Pinpoint the cell where the given text exists, returning its [X, Y] midpoint coordinate. 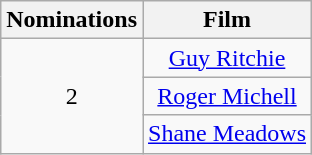
Shane Meadows [226, 134]
Film [226, 20]
Nominations [72, 20]
2 [72, 96]
Guy Ritchie [226, 58]
Roger Michell [226, 96]
